Extract the [X, Y] coordinate from the center of the cell holding the provided text.  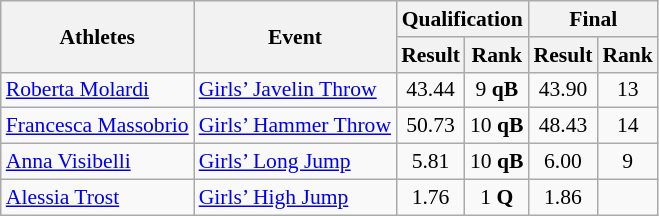
1.86 [564, 197]
Athletes [98, 36]
50.73 [430, 126]
Francesca Massobrio [98, 126]
43.44 [430, 90]
43.90 [564, 90]
Roberta Molardi [98, 90]
Girls’ Hammer Throw [295, 126]
9 qB [497, 90]
5.81 [430, 162]
48.43 [564, 126]
1 Q [497, 197]
Girls’ High Jump [295, 197]
13 [628, 90]
9 [628, 162]
1.76 [430, 197]
14 [628, 126]
Final [594, 19]
Event [295, 36]
Anna Visibelli [98, 162]
Girls’ Long Jump [295, 162]
Girls’ Javelin Throw [295, 90]
6.00 [564, 162]
Alessia Trost [98, 197]
Qualification [462, 19]
